From the cell containing the given text, extract its center point as (X, Y) coordinate. 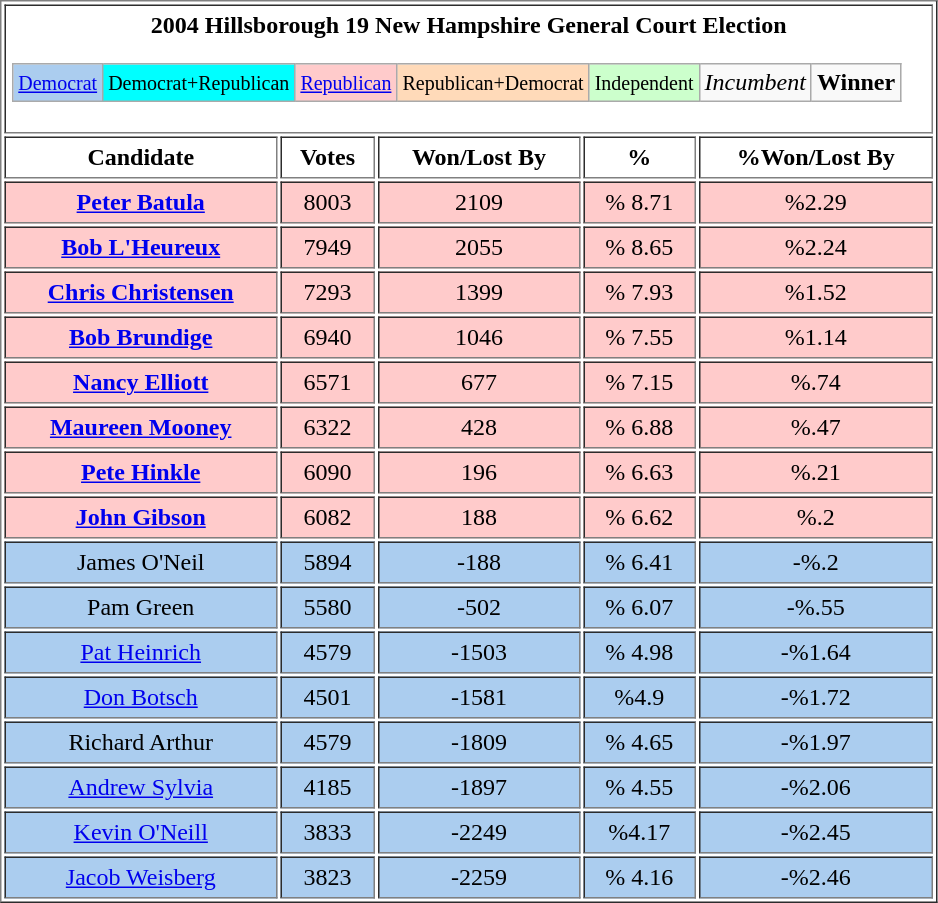
7949 (328, 248)
6322 (328, 428)
%.47 (816, 428)
-%2.46 (816, 878)
Votes (328, 158)
Jacob Weisberg (140, 878)
%2.24 (816, 248)
-%2.45 (816, 833)
8003 (328, 203)
Candidate (140, 158)
Chris Christensen (140, 293)
% 6.62 (639, 518)
% 4.65 (639, 743)
Bob L'Heureux (140, 248)
Nancy Elliott (140, 383)
-%.55 (816, 608)
Republican (346, 83)
-1503 (479, 653)
% 4.98 (639, 653)
-2249 (479, 833)
2109 (479, 203)
%4.9 (639, 698)
1046 (479, 338)
6940 (328, 338)
Don Botsch (140, 698)
Pete Hinkle (140, 473)
Independent (644, 83)
%.74 (816, 383)
7293 (328, 293)
2004 Hillsborough 19 New Hampshire General Court Election Democrat Democrat+Republican Republican Republican+Democrat Independent Incumbent Winner (468, 69)
Winner (856, 83)
%.21 (816, 473)
Democrat+Republican (199, 83)
Pat Heinrich (140, 653)
% 6.63 (639, 473)
%1.52 (816, 293)
% 7.15 (639, 383)
-2259 (479, 878)
-%1.64 (816, 653)
% 8.71 (639, 203)
Richard Arthur (140, 743)
2055 (479, 248)
5580 (328, 608)
% 7.55 (639, 338)
-%1.97 (816, 743)
196 (479, 473)
John Gibson (140, 518)
-188 (479, 563)
-%.2 (816, 563)
-1809 (479, 743)
Pam Green (140, 608)
James O'Neil (140, 563)
Andrew Sylvia (140, 788)
-%1.72 (816, 698)
-502 (479, 608)
% 6.07 (639, 608)
188 (479, 518)
%Won/Lost By (816, 158)
%4.17 (639, 833)
% 6.41 (639, 563)
Peter Batula (140, 203)
Maureen Mooney (140, 428)
-1897 (479, 788)
-1581 (479, 698)
Won/Lost By (479, 158)
6571 (328, 383)
3833 (328, 833)
Republican+Democrat (493, 83)
% 7.93 (639, 293)
%.2 (816, 518)
Incumbent (755, 83)
Kevin O'Neill (140, 833)
% (639, 158)
677 (479, 383)
% 4.16 (639, 878)
% 6.88 (639, 428)
% 4.55 (639, 788)
1399 (479, 293)
%2.29 (816, 203)
5894 (328, 563)
% 8.65 (639, 248)
4185 (328, 788)
4501 (328, 698)
6090 (328, 473)
Bob Brundige (140, 338)
3823 (328, 878)
-%2.06 (816, 788)
%1.14 (816, 338)
428 (479, 428)
6082 (328, 518)
Democrat (58, 83)
